Detect which cell encompasses the target text, then output its (X, Y) center coordinate. 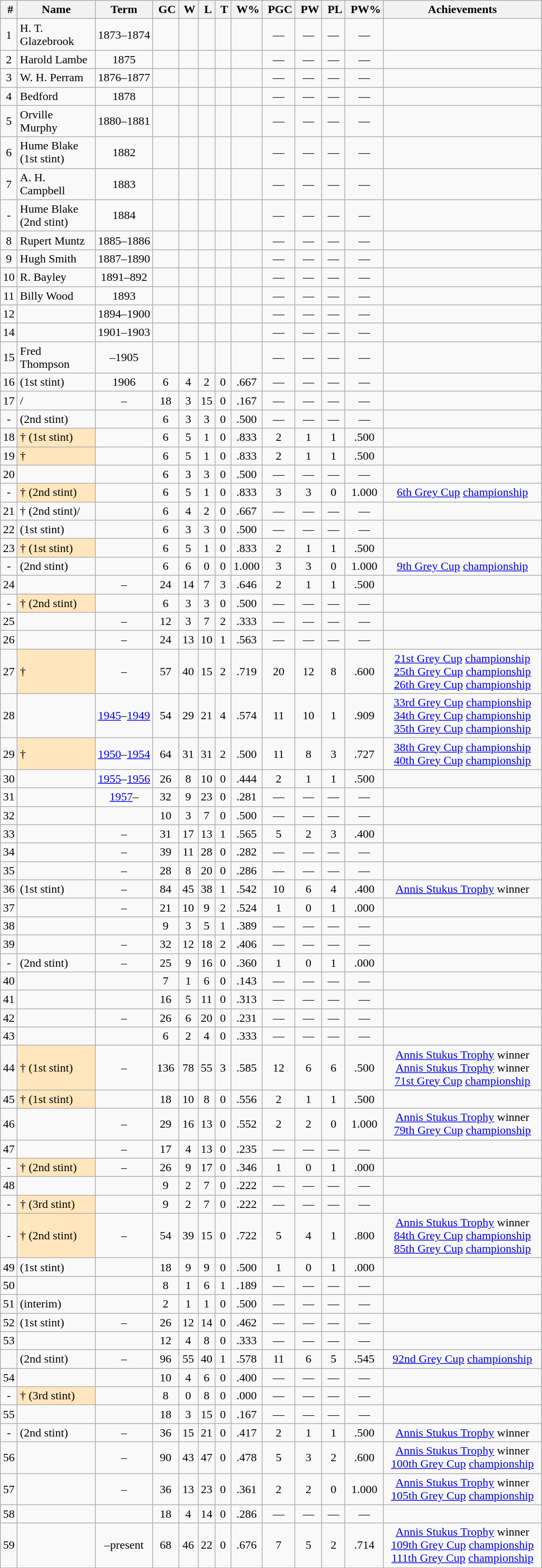
.646 (247, 584)
Term (124, 10)
PW% (365, 10)
92nd Grey Cup championship (462, 1359)
21st Grey Cup championship25th Grey Cup championship26th Grey Cup championship (462, 671)
19 (9, 456)
.346 (247, 1167)
Annis Stukus Trophy winner Annis Stukus Trophy winner71st Grey Cup championship (462, 1068)
1878 (124, 96)
49 (9, 1267)
52 (9, 1322)
35 (9, 871)
Name (56, 10)
84 (165, 889)
90 (165, 1458)
33 (9, 834)
† (2nd stint)/ (56, 511)
1885–1886 (124, 240)
41 (9, 1000)
W% (247, 10)
.524 (247, 907)
78 (189, 1068)
GC (165, 10)
Bedford (56, 96)
Rupert Muntz (56, 240)
1955–1956 (124, 779)
1873–1874 (124, 35)
Billy Wood (56, 295)
1957– (124, 797)
.313 (247, 1000)
33rd Grey Cup championship34th Grey Cup championship35th Grey Cup championship (462, 716)
.281 (247, 797)
68 (165, 1545)
1893 (124, 295)
/ (56, 401)
1901–1903 (124, 333)
51 (9, 1304)
1950–1954 (124, 754)
Annis Stukus Trophy winner105th Grey Cup championship (462, 1489)
50 (9, 1285)
.231 (247, 1018)
1891–892 (124, 277)
1945–1949 (124, 716)
.542 (247, 889)
1875 (124, 59)
.574 (247, 716)
6th Grey Cup championship (462, 493)
(interim) (56, 1304)
Annis Stukus Trophy winner109th Grey Cup championship111th Grey Cup championship (462, 1545)
.714 (365, 1545)
48 (9, 1186)
L (207, 10)
.722 (247, 1235)
1884 (124, 216)
Orville Murphy (56, 121)
–present (124, 1545)
1880–1881 (124, 121)
.235 (247, 1149)
136 (165, 1068)
Achievements (462, 10)
.143 (247, 981)
.389 (247, 926)
.361 (247, 1489)
44 (9, 1068)
PGC (278, 10)
PW (308, 10)
.676 (247, 1545)
30 (9, 779)
Fred Thompson (56, 358)
.565 (247, 834)
.417 (247, 1433)
T (223, 10)
.719 (247, 671)
1883 (124, 184)
37 (9, 907)
.545 (365, 1359)
A. H. Campbell (56, 184)
# (9, 10)
64 (165, 754)
.585 (247, 1068)
96 (165, 1359)
Annis Stukus Trophy winner79th Grey Cup championship (462, 1124)
W. H. Perram (56, 78)
1894–1900 (124, 314)
.563 (247, 640)
1882 (124, 153)
–1905 (124, 358)
Annis Stukus Trophy winner84th Grey Cup championship85th Grey Cup championship (462, 1235)
58 (9, 1514)
38th Grey Cup championship40th Grey Cup championship (462, 754)
56 (9, 1458)
.444 (247, 779)
1906 (124, 382)
.800 (365, 1235)
.189 (247, 1285)
.578 (247, 1359)
Hugh Smith (56, 259)
.556 (247, 1099)
1887–1890 (124, 259)
34 (9, 852)
42 (9, 1018)
.478 (247, 1458)
R. Bayley (56, 277)
H. T. Glazebrook (56, 35)
Annis Stukus Trophy winner100th Grey Cup championship (462, 1458)
59 (9, 1545)
Hume Blake (2nd stint) (56, 216)
27 (9, 671)
Hume Blake (1st stint) (56, 153)
.727 (365, 754)
9th Grey Cup championship (462, 566)
.909 (365, 716)
.462 (247, 1322)
W (189, 10)
.360 (247, 962)
PL (334, 10)
.552 (247, 1124)
.282 (247, 852)
53 (9, 1341)
Harold Lambe (56, 59)
1876–1877 (124, 78)
.406 (247, 944)
